Return (x, y) of the center of cell containing provided text 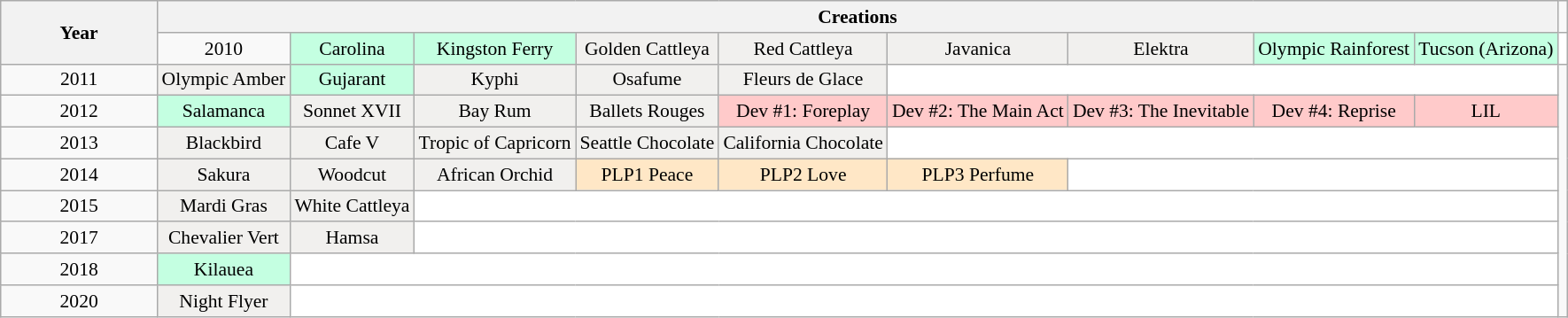
Dev #3: The Inevitable (1160, 112)
Cafe V (352, 143)
Kilauea (224, 269)
Woodcut (352, 175)
Chevalier Vert (224, 238)
African Orchid (495, 175)
Dev #1: Foreplay (803, 112)
2011 (80, 80)
2012 (80, 112)
2013 (80, 143)
Elektra (1160, 49)
PLP1 Peace (648, 175)
Golden Cattleya (648, 49)
Ballets Rouges (648, 112)
Carolina (352, 49)
Tropic of Capricorn (495, 143)
2020 (80, 301)
2018 (80, 269)
Osafume (648, 80)
Year (80, 32)
Bay Rum (495, 112)
LIL (1486, 112)
Mardi Gras (224, 206)
Dev #4: Reprise (1334, 112)
Kingston Ferry (495, 49)
Tucson (Arizona) (1486, 49)
PLP2 Love (803, 175)
Red Cattleya (803, 49)
Hamsa (352, 238)
Creations (858, 17)
Sonnet XVII (352, 112)
2010 (224, 49)
PLP3 Perfume (978, 175)
Olympic Amber (224, 80)
Javanica (978, 49)
2015 (80, 206)
White Cattleya (352, 206)
Blackbird (224, 143)
California Chocolate (803, 143)
Night Flyer (224, 301)
Olympic Rainforest (1334, 49)
Dev #2: The Main Act (978, 112)
Gujarant (352, 80)
Seattle Chocolate (648, 143)
Sakura (224, 175)
2017 (80, 238)
Kyphi (495, 80)
2014 (80, 175)
Fleurs de Glace (803, 80)
Salamanca (224, 112)
